Determine the (X, Y) coordinate at the center of the cell enclosing the given text.  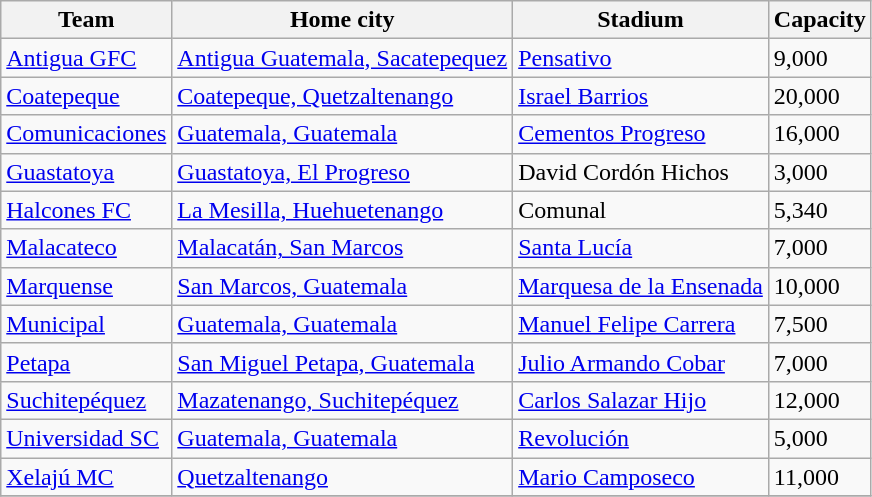
Cementos Progreso (641, 134)
Stadium (641, 20)
Xelajú MC (86, 477)
12,000 (820, 400)
16,000 (820, 134)
Petapa (86, 362)
5,000 (820, 438)
Mario Camposeco (641, 477)
Marquesa de la Ensenada (641, 286)
Capacity (820, 20)
San Miguel Petapa, Guatemala (342, 362)
Guastatoya, El Progreso (342, 172)
Julio Armando Cobar (641, 362)
Coatepeque (86, 96)
9,000 (820, 58)
Malacateco (86, 248)
5,340 (820, 210)
3,000 (820, 172)
Universidad SC (86, 438)
11,000 (820, 477)
Malacatán, San Marcos (342, 248)
Santa Lucía (641, 248)
Revolución (641, 438)
Comunicaciones (86, 134)
Halcones FC (86, 210)
Antigua Guatemala, Sacatepequez (342, 58)
Team (86, 20)
Coatepeque, Quetzaltenango (342, 96)
La Mesilla, Huehuetenango (342, 210)
Comunal (641, 210)
10,000 (820, 286)
David Cordón Hichos (641, 172)
Suchitepéquez (86, 400)
7,500 (820, 324)
Manuel Felipe Carrera (641, 324)
Guastatoya (86, 172)
Israel Barrios (641, 96)
San Marcos, Guatemala (342, 286)
Pensativo (641, 58)
Antigua GFC (86, 58)
20,000 (820, 96)
Mazatenango, Suchitepéquez (342, 400)
Municipal (86, 324)
Home city (342, 20)
Marquense (86, 286)
Carlos Salazar Hijo (641, 400)
Quetzaltenango (342, 477)
